Pinpoint the cell where the given text exists, returning its (x, y) midpoint coordinate. 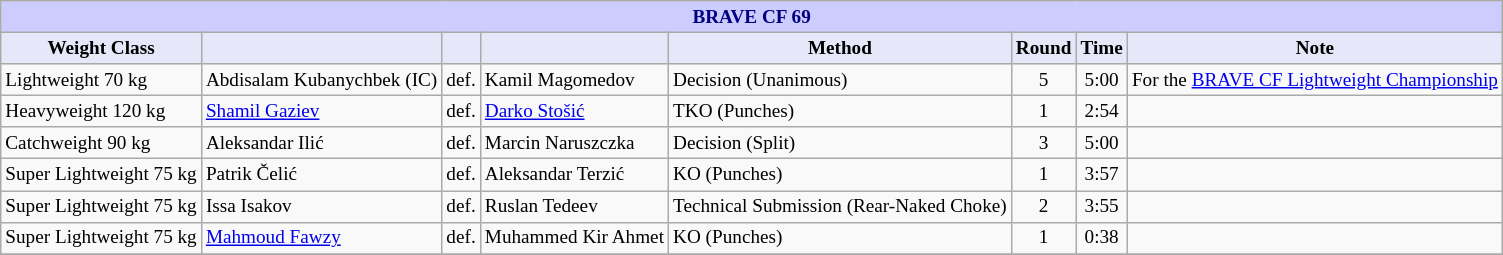
3 (1044, 143)
Mahmoud Fawzy (321, 238)
3:57 (1102, 175)
Round (1044, 48)
Lightweight 70 kg (102, 80)
Technical Submission (Rear-Naked Choke) (840, 206)
Catchweight 90 kg (102, 143)
5 (1044, 80)
Note (1314, 48)
Aleksandar Ilić (321, 143)
Method (840, 48)
Decision (Unanimous) (840, 80)
Darko Stošić (574, 111)
Patrik Čelić (321, 175)
Marcin Naruszczka (574, 143)
2:54 (1102, 111)
0:38 (1102, 238)
Issa Isakov (321, 206)
Decision (Split) (840, 143)
Heavyweight 120 kg (102, 111)
2 (1044, 206)
3:55 (1102, 206)
TKO (Punches) (840, 111)
BRAVE CF 69 (752, 17)
Ruslan Tedeev (574, 206)
For the BRAVE CF Lightweight Championship (1314, 80)
Kamil Magomedov (574, 80)
Abdisalam Kubanychbek (IC) (321, 80)
Weight Class (102, 48)
Time (1102, 48)
Muhammed Kir Ahmet (574, 238)
Aleksandar Terzić (574, 175)
Shamil Gaziev (321, 111)
